Provide the [X, Y] coordinate of the cell's center where the given text is located.  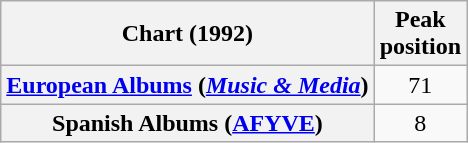
8 [420, 123]
71 [420, 85]
Spanish Albums (AFYVE) [188, 123]
European Albums (Music & Media) [188, 85]
Chart (1992) [188, 34]
Peakposition [420, 34]
